Detect which cell encompasses the target text, then output its (x, y) center coordinate. 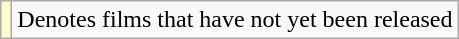
Denotes films that have not yet been released (235, 20)
